Identify which cell holds the provided text, then report its (X, Y) central coordinate. 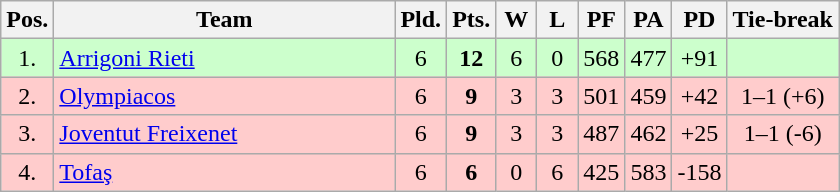
+42 (700, 96)
568 (602, 58)
Tofaş (224, 172)
PF (602, 20)
Pos. (28, 20)
-158 (700, 172)
4. (28, 172)
Pld. (421, 20)
425 (602, 172)
Team (224, 20)
L (558, 20)
462 (648, 134)
1–1 (+6) (783, 96)
487 (602, 134)
PD (700, 20)
477 (648, 58)
+91 (700, 58)
583 (648, 172)
3. (28, 134)
12 (472, 58)
501 (602, 96)
459 (648, 96)
Arrigoni Rieti (224, 58)
1. (28, 58)
Joventut Freixenet (224, 134)
Olympiacos (224, 96)
PA (648, 20)
Tie-break (783, 20)
Pts. (472, 20)
2. (28, 96)
+25 (700, 134)
1–1 (-6) (783, 134)
W (516, 20)
